Locate the cell with the specified text and output its [X, Y] center coordinate. 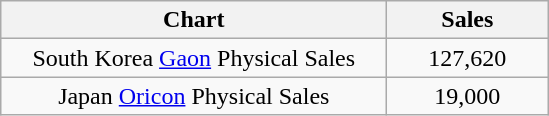
Chart [194, 20]
Sales [468, 20]
Japan Oricon Physical Sales [194, 96]
127,620 [468, 58]
19,000 [468, 96]
South Korea Gaon Physical Sales [194, 58]
